For the text-containing cell, return its midpoint in (x, y) coordinate format. 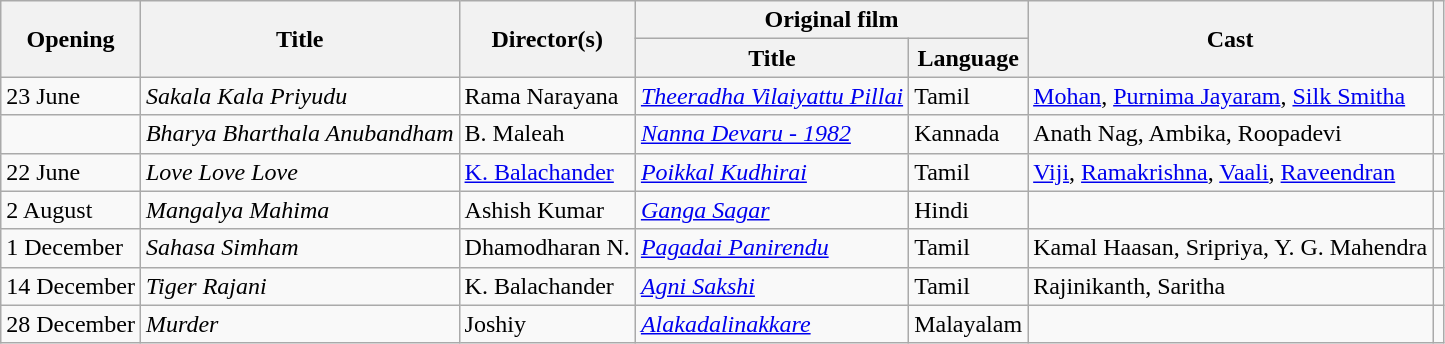
Murder (300, 324)
Sakala Kala Priyudu (300, 96)
Opening (71, 39)
Joshiy (547, 324)
Kamal Haasan, Sripriya, Y. G. Mahendra (1230, 248)
Cast (1230, 39)
Language (968, 58)
Director(s) (547, 39)
Dhamodharan N. (547, 248)
Bharya Bharthala Anubandham (300, 134)
Theeradha Vilaiyattu Pillai (772, 96)
Hindi (968, 210)
23 June (71, 96)
2 August (71, 210)
1 December (71, 248)
B. Maleah (547, 134)
Viji, Ramakrishna, Vaali, Raveendran (1230, 172)
Original film (831, 20)
Agni Sakshi (772, 286)
Pagadai Panirendu (772, 248)
Ashish Kumar (547, 210)
Rama Narayana (547, 96)
Love Love Love (300, 172)
Malayalam (968, 324)
Kannada (968, 134)
22 June (71, 172)
Poikkal Kudhirai (772, 172)
28 December (71, 324)
Nanna Devaru - 1982 (772, 134)
Rajinikanth, Saritha (1230, 286)
14 December (71, 286)
Alakadalinakkare (772, 324)
Mangalya Mahima (300, 210)
Anath Nag, Ambika, Roopadevi (1230, 134)
Sahasa Simham (300, 248)
Ganga Sagar (772, 210)
Mohan, Purnima Jayaram, Silk Smitha (1230, 96)
Tiger Rajani (300, 286)
